Scan for the cell matching the given text and deliver its [x, y] coordinate at center. 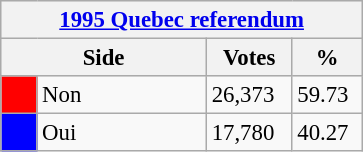
26,373 [249, 95]
% [328, 58]
59.73 [328, 95]
Votes [249, 58]
40.27 [328, 133]
Side [104, 58]
1995 Quebec referendum [182, 20]
17,780 [249, 133]
Oui [122, 133]
Non [122, 95]
